Capture the cell that displays the provided text and extract its (x, y) central coordinate. 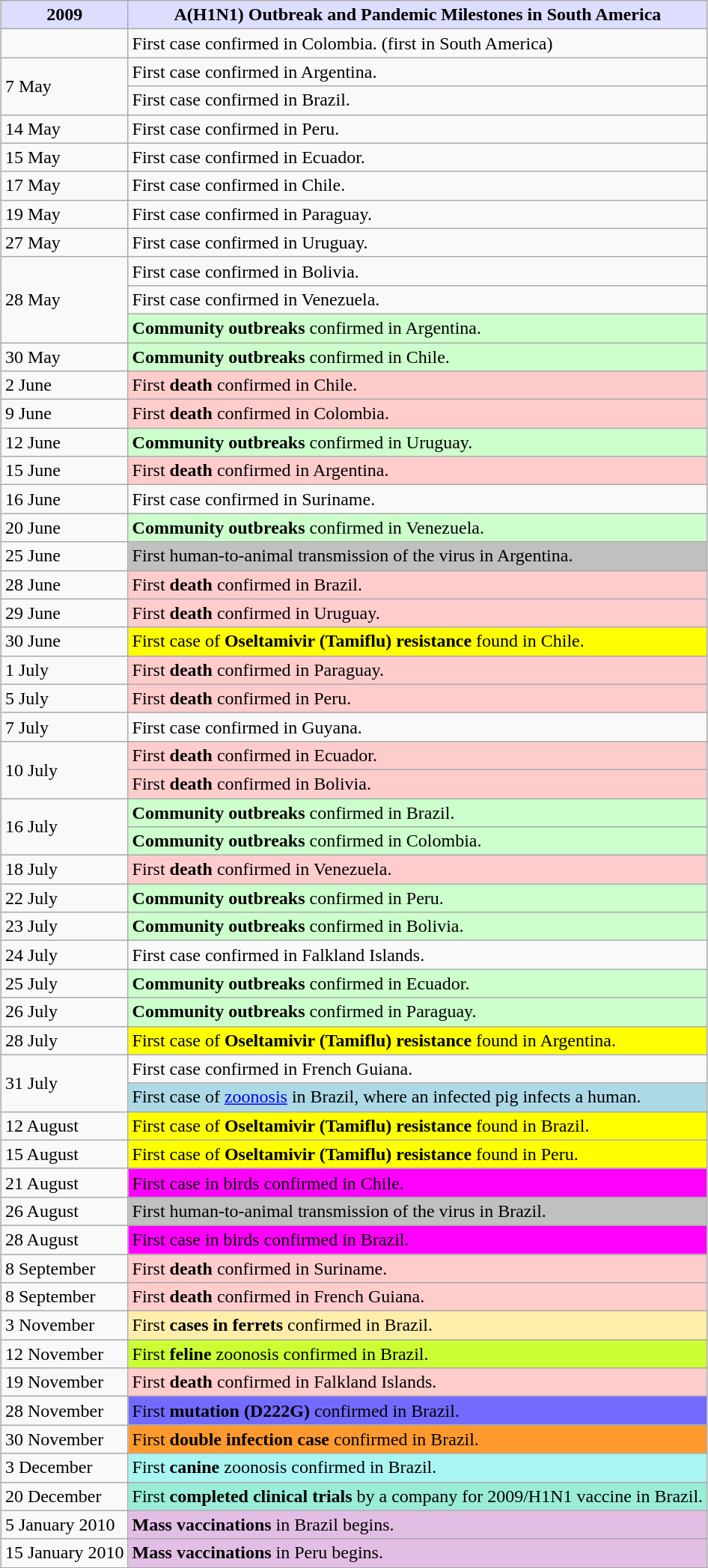
First death confirmed in Argentina. (418, 471)
Mass vaccinations in Peru begins. (418, 1553)
First case in birds confirmed in Brazil. (418, 1239)
First case of Oseltamivir (Tamiflu) resistance found in Chile. (418, 641)
Mass vaccinations in Brazil begins. (418, 1525)
First case of Oseltamivir (Tamiflu) resistance found in Brazil. (418, 1126)
First death confirmed in Suriname. (418, 1269)
31 July (64, 1083)
First death confirmed in Paraguay. (418, 670)
First death confirmed in Chile. (418, 385)
First case confirmed in French Guiana. (418, 1069)
A(H1N1) Outbreak and Pandemic Milestones in South America (418, 15)
First case confirmed in Falkland Islands. (418, 955)
27 May (64, 242)
First case confirmed in Paraguay. (418, 214)
20 December (64, 1496)
15 June (64, 471)
16 June (64, 499)
First death confirmed in Ecuador. (418, 755)
12 August (64, 1126)
22 July (64, 898)
19 May (64, 214)
5 July (64, 698)
15 January 2010 (64, 1553)
Community outbreaks confirmed in Peru. (418, 898)
First case confirmed in Peru. (418, 129)
25 June (64, 556)
28 June (64, 585)
28 May (64, 299)
First death confirmed in Bolivia. (418, 784)
24 July (64, 955)
First case confirmed in Brazil. (418, 100)
First completed clinical trials by a company for 2009/H1N1 vaccine in Brazil. (418, 1496)
First case of Oseltamivir (Tamiflu) resistance found in Argentina. (418, 1040)
Community outbreaks confirmed in Bolivia. (418, 927)
3 December (64, 1468)
First mutation (D222G) confirmed in Brazil. (418, 1411)
Community outbreaks confirmed in Chile. (418, 357)
First human-to-animal transmission of the virus in Brazil. (418, 1211)
7 May (64, 86)
20 June (64, 528)
28 July (64, 1040)
First case of zoonosis in Brazil, where an infected pig infects a human. (418, 1097)
12 November (64, 1354)
7 July (64, 727)
Community outbreaks confirmed in Argentina. (418, 328)
30 June (64, 641)
First canine zoonosis confirmed in Brazil. (418, 1468)
12 June (64, 442)
First death confirmed in French Guiana. (418, 1297)
First case confirmed in Guyana. (418, 727)
First feline zoonosis confirmed in Brazil. (418, 1354)
15 August (64, 1154)
First double infection case confirmed in Brazil. (418, 1439)
First case confirmed in Chile. (418, 186)
5 January 2010 (64, 1525)
18 July (64, 870)
First case confirmed in Argentina. (418, 72)
9 June (64, 414)
28 November (64, 1411)
26 August (64, 1211)
16 July (64, 826)
21 August (64, 1183)
First death confirmed in Uruguay. (418, 613)
30 November (64, 1439)
First case confirmed in Uruguay. (418, 242)
Community outbreaks confirmed in Brazil. (418, 812)
14 May (64, 129)
First death confirmed in Venezuela. (418, 870)
Community outbreaks confirmed in Venezuela. (418, 528)
29 June (64, 613)
First case confirmed in Ecuador. (418, 157)
23 July (64, 927)
15 May (64, 157)
2009 (64, 15)
Community outbreaks confirmed in Ecuador. (418, 983)
10 July (64, 769)
30 May (64, 357)
First case confirmed in Suriname. (418, 499)
First cases in ferrets confirmed in Brazil. (418, 1326)
First case confirmed in Venezuela. (418, 299)
First death confirmed in Peru. (418, 698)
1 July (64, 670)
2 June (64, 385)
28 August (64, 1239)
19 November (64, 1382)
First death confirmed in Colombia. (418, 414)
First death confirmed in Brazil. (418, 585)
First case in birds confirmed in Chile. (418, 1183)
25 July (64, 983)
Community outbreaks confirmed in Uruguay. (418, 442)
Community outbreaks confirmed in Paraguay. (418, 1012)
17 May (64, 186)
First case confirmed in Colombia. (first in South America) (418, 43)
Community outbreaks confirmed in Colombia. (418, 841)
First death confirmed in Falkland Islands. (418, 1382)
First human-to-animal transmission of the virus in Argentina. (418, 556)
First case confirmed in Bolivia. (418, 271)
First case of Oseltamivir (Tamiflu) resistance found in Peru. (418, 1154)
26 July (64, 1012)
3 November (64, 1326)
